Scan for the cell matching the given text and deliver its [X, Y] coordinate at center. 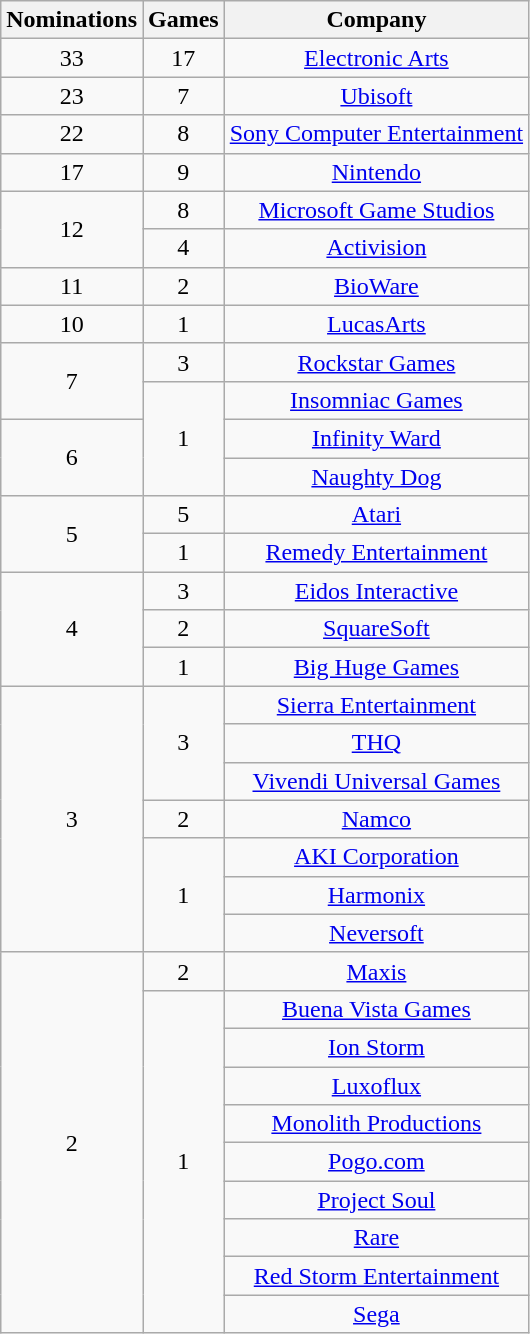
AKI Corporation [376, 857]
Activision [376, 248]
Luxoflux [376, 1085]
12 [72, 229]
Neversoft [376, 933]
THQ [376, 743]
23 [72, 96]
Games [183, 20]
Eidos Interactive [376, 591]
Project Soul [376, 1200]
Rockstar Games [376, 362]
Insomniac Games [376, 400]
9 [183, 172]
Sega [376, 1314]
Naughty Dog [376, 477]
Nintendo [376, 172]
Buena Vista Games [376, 1009]
6 [72, 457]
Pogo.com [376, 1162]
33 [72, 58]
Namco [376, 819]
Harmonix [376, 895]
Maxis [376, 971]
BioWare [376, 286]
LucasArts [376, 324]
Nominations [72, 20]
SquareSoft [376, 629]
Sierra Entertainment [376, 705]
Monolith Productions [376, 1124]
Big Huge Games [376, 667]
Rare [376, 1238]
Atari [376, 515]
Company [376, 20]
11 [72, 286]
Sony Computer Entertainment [376, 134]
Vivendi Universal Games [376, 781]
10 [72, 324]
Microsoft Game Studios [376, 210]
Ubisoft [376, 96]
Remedy Entertainment [376, 553]
Ion Storm [376, 1047]
Infinity Ward [376, 438]
Electronic Arts [376, 58]
Red Storm Entertainment [376, 1276]
22 [72, 134]
